Detect which cell encompasses the target text, then output its (x, y) center coordinate. 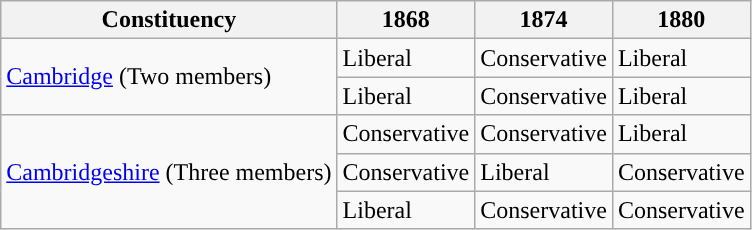
1880 (681, 20)
1868 (406, 20)
1874 (544, 20)
Cambridge (Two members) (169, 77)
Constituency (169, 20)
Cambridgeshire (Three members) (169, 172)
